Determine the (x, y) coordinate at the center of the cell enclosing the given text.  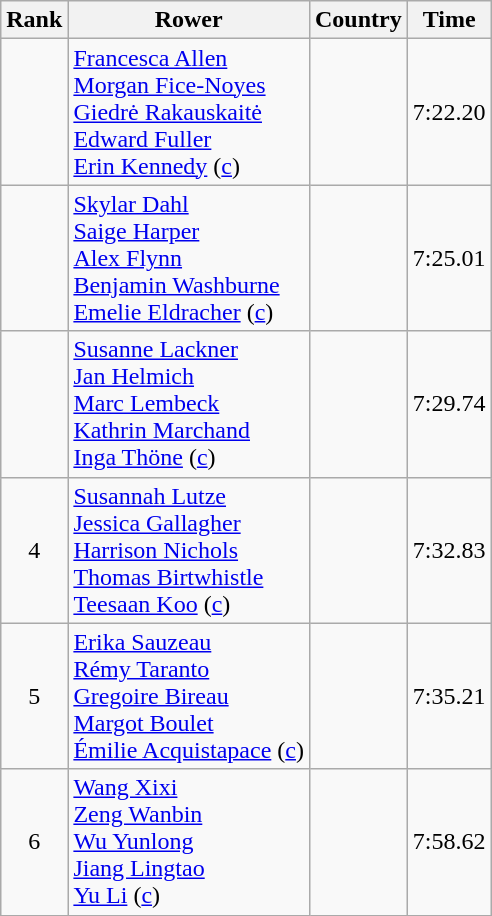
7:29.74 (449, 404)
7:58.62 (449, 842)
Wang XixiZeng WanbinWu YunlongJiang LingtaoYu Li (c) (189, 842)
Francesca AllenMorgan Fice-NoyesGiedrė RakauskaitėEdward FullerErin Kennedy (c) (189, 112)
5 (34, 696)
6 (34, 842)
Rower (189, 20)
Skylar DahlSaige HarperAlex FlynnBenjamin WashburneEmelie Eldracher (c) (189, 258)
Rank (34, 20)
7:35.21 (449, 696)
7:22.20 (449, 112)
Erika SauzeauRémy TarantoGregoire BireauMargot BouletÉmilie Acquistapace (c) (189, 696)
Susanne LacknerJan HelmichMarc LembeckKathrin MarchandInga Thöne (c) (189, 404)
Country (358, 20)
7:32.83 (449, 550)
Time (449, 20)
4 (34, 550)
7:25.01 (449, 258)
Susannah LutzeJessica GallagherHarrison NicholsThomas BirtwhistleTeesaan Koo (c) (189, 550)
